Extract the (X, Y) coordinate from the center of the cell holding the provided text.  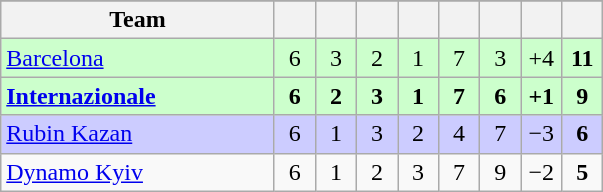
−3 (542, 134)
Rubin Kazan (138, 134)
Dynamo Kyiv (138, 172)
Barcelona (138, 58)
4 (460, 134)
+1 (542, 96)
+4 (542, 58)
−2 (542, 172)
Team (138, 20)
11 (582, 58)
Internazionale (138, 96)
5 (582, 172)
